Output the (X, Y) coordinate of the center of the cell containing the given text.  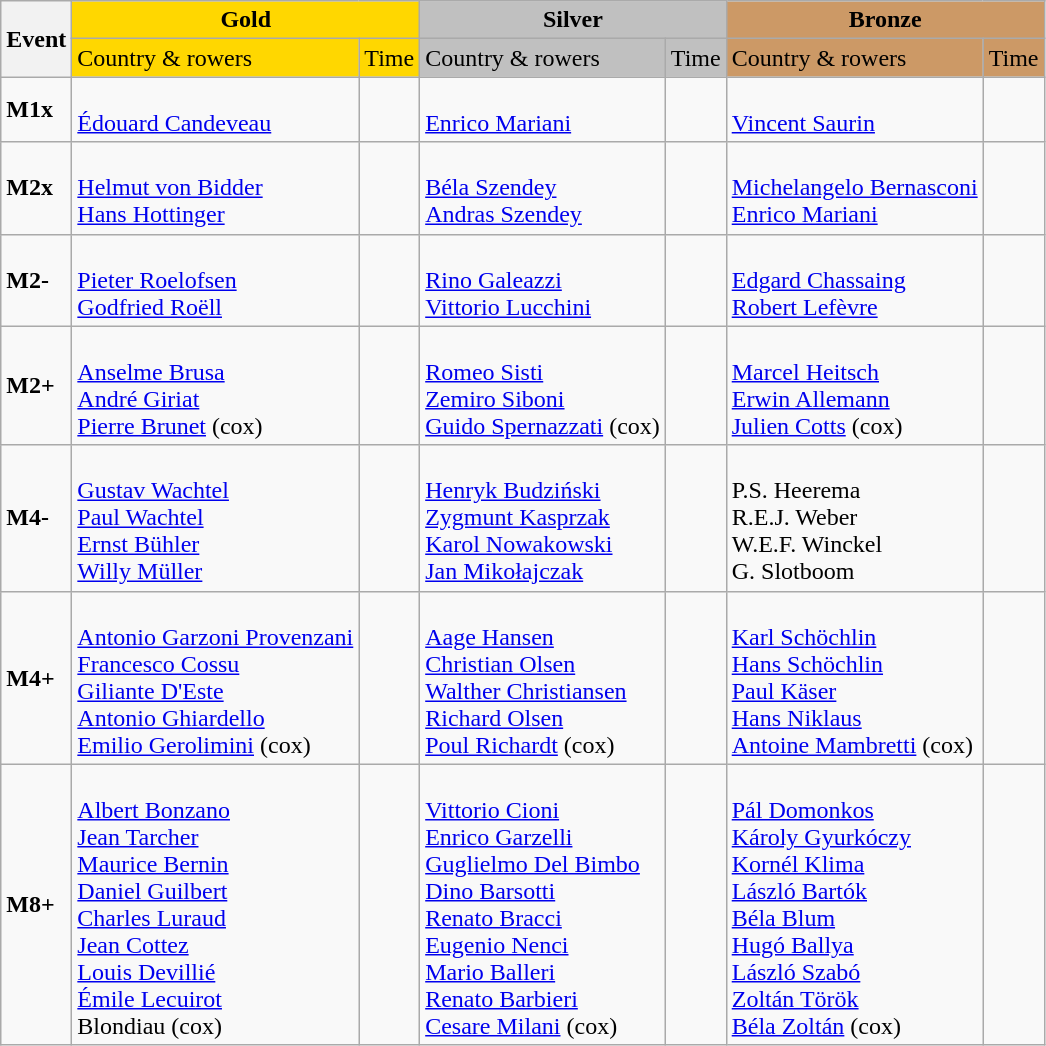
Aage Hansen Christian Olsen Walther Christiansen Richard Olsen Poul Richardt (cox) (543, 678)
Bronze (885, 20)
Enrico Mariani (543, 110)
Vittorio Cioni Enrico Garzelli Guglielmo Del Bimbo Dino Barsotti Renato Bracci Eugenio Nenci Mario Balleri Renato Barbieri Cesare Milani (cox) (543, 904)
Béla Szendey Andras Szendey (543, 188)
M2x (36, 188)
Edgard Chassaing Robert Lefèvre (854, 280)
Karl Schöchlin Hans Schöchlin Paul Käser Hans Niklaus Antoine Mambretti (cox) (854, 678)
Pieter Roelofsen Godfried Roëll (216, 280)
Silver (574, 20)
Marcel Heitsch Erwin Allemann Julien Cotts (cox) (854, 386)
M4+ (36, 678)
M8+ (36, 904)
M2- (36, 280)
M1x (36, 110)
Antonio Garzoni Provenzani Francesco Cossu Giliante D'Este Antonio Ghiardello Emilio Gerolimini (cox) (216, 678)
Vincent Saurin (854, 110)
Édouard Candeveau (216, 110)
Event (36, 39)
Gustav Wachtel Paul Wachtel Ernst Bühler Willy Müller (216, 518)
Henryk Budziński Zygmunt Kasprzak Karol Nowakowski Jan Mikołajczak (543, 518)
Rino Galeazzi Vittorio Lucchini (543, 280)
P.S. Heerema R.E.J. Weber W.E.F. Winckel G. Slotboom (854, 518)
Helmut von Bidder Hans Hottinger (216, 188)
Pál Domonkos Károly Gyurkóczy Kornél Klima László Bartók Béla Blum Hugó Ballya László Szabó Zoltán Török Béla Zoltán (cox) (854, 904)
Romeo Sisti Zemiro Siboni Guido Spernazzati (cox) (543, 386)
Michelangelo Bernasconi Enrico Mariani (854, 188)
Anselme Brusa André Giriat Pierre Brunet (cox) (216, 386)
Albert Bonzano Jean Tarcher Maurice Bernin Daniel Guilbert Charles Luraud Jean Cottez Louis Devillié Émile Lecuirot Blondiau (cox) (216, 904)
M2+ (36, 386)
M4- (36, 518)
Gold (246, 20)
